Determine the (x, y) coordinate at the center of the cell enclosing the given text.  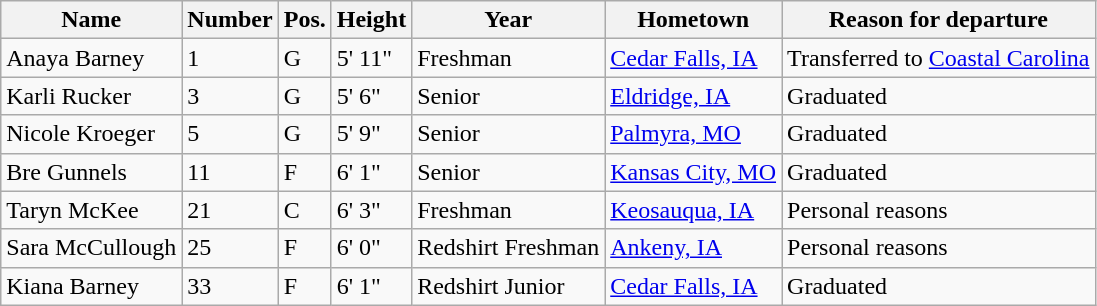
Keosauqua, IA (694, 210)
Anaya Barney (92, 58)
Palmyra, MO (694, 134)
Kiana Barney (92, 286)
6' 3" (371, 210)
Pos. (304, 20)
Name (92, 20)
Nicole Kroeger (92, 134)
6' 0" (371, 248)
5' 9" (371, 134)
5' 11" (371, 58)
Taryn McKee (92, 210)
3 (230, 96)
Redshirt Junior (508, 286)
Eldridge, IA (694, 96)
33 (230, 286)
Reason for departure (938, 20)
Year (508, 20)
Ankeny, IA (694, 248)
Redshirt Freshman (508, 248)
Hometown (694, 20)
Height (371, 20)
5' 6" (371, 96)
C (304, 210)
1 (230, 58)
Karli Rucker (92, 96)
Transferred to Coastal Carolina (938, 58)
25 (230, 248)
Bre Gunnels (92, 172)
21 (230, 210)
5 (230, 134)
Number (230, 20)
Kansas City, MO (694, 172)
11 (230, 172)
Sara McCullough (92, 248)
